Output the [X, Y] coordinate of the center of the cell containing the given text.  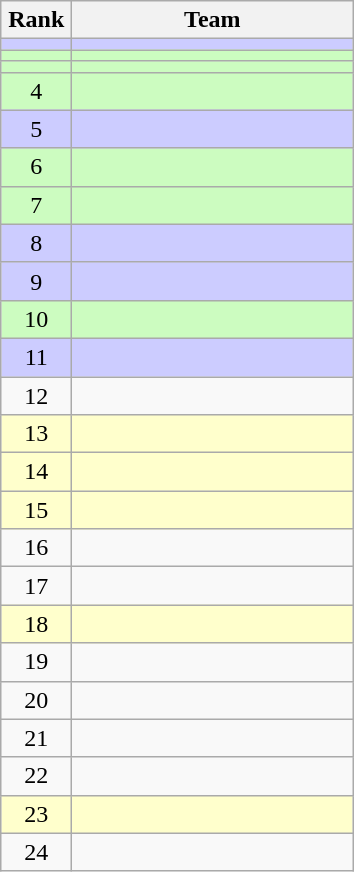
12 [36, 395]
4 [36, 91]
16 [36, 548]
20 [36, 700]
Rank [36, 20]
19 [36, 662]
7 [36, 205]
8 [36, 243]
10 [36, 319]
15 [36, 510]
Team [212, 20]
11 [36, 357]
23 [36, 814]
14 [36, 472]
22 [36, 776]
6 [36, 167]
21 [36, 738]
13 [36, 434]
5 [36, 129]
17 [36, 586]
24 [36, 852]
9 [36, 281]
18 [36, 624]
